Return (x, y) of the center of cell containing provided text 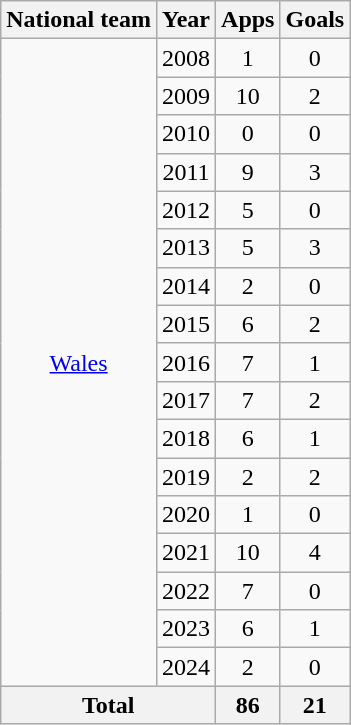
2016 (186, 362)
86 (248, 705)
2021 (186, 553)
2022 (186, 591)
2023 (186, 629)
2015 (186, 324)
National team (79, 20)
21 (315, 705)
2018 (186, 438)
Year (186, 20)
2014 (186, 286)
Total (108, 705)
2024 (186, 667)
2011 (186, 172)
2017 (186, 400)
2009 (186, 96)
2019 (186, 477)
4 (315, 553)
2012 (186, 210)
2013 (186, 248)
9 (248, 172)
2010 (186, 134)
Goals (315, 20)
Wales (79, 362)
2020 (186, 515)
2008 (186, 58)
Apps (248, 20)
